Search for the cell housing the specified text and yield its (X, Y) center coordinate. 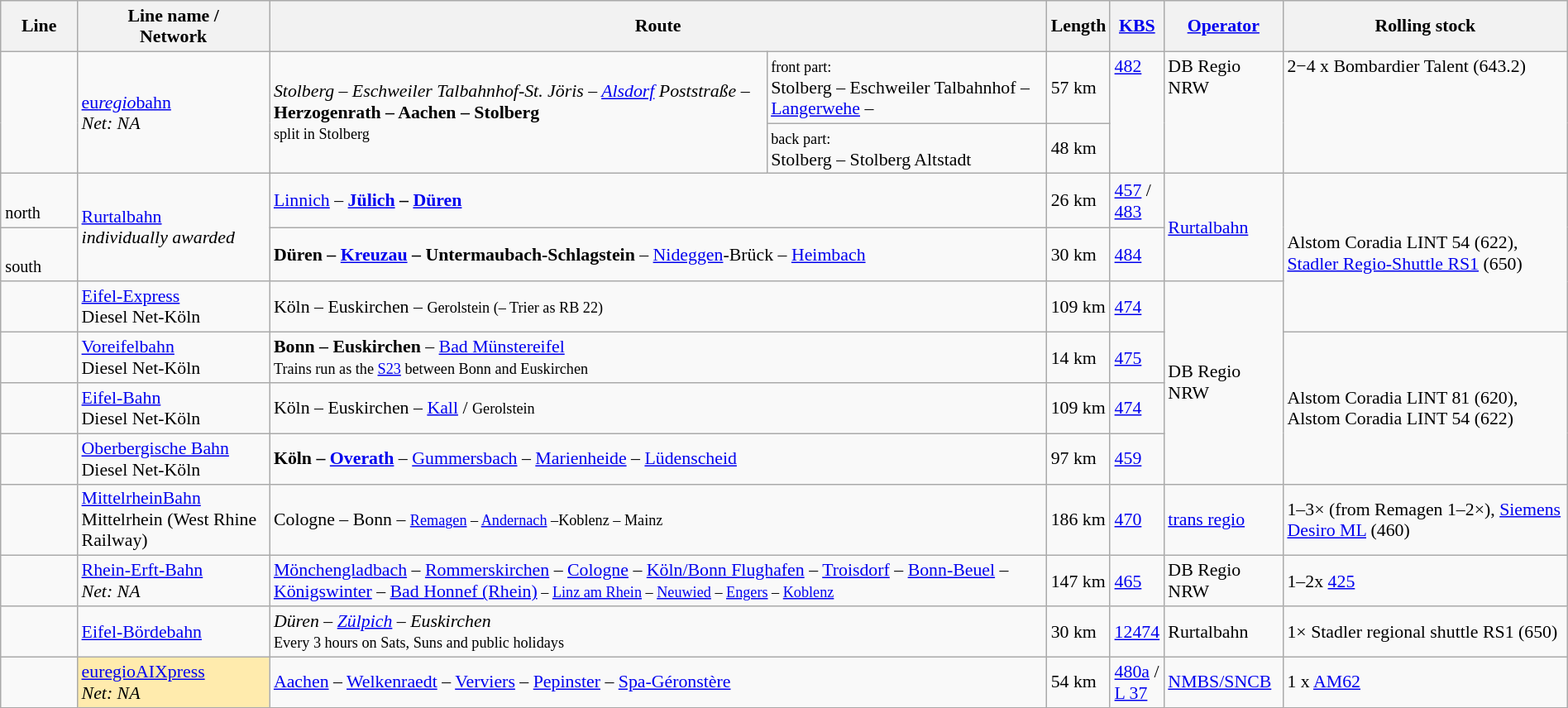
Line (40, 25)
465 (1136, 581)
Length (1078, 25)
Eifel-BahnDiesel Net-Köln (173, 407)
front part:Stolberg – Eschweiler Talbahnhof – Langerwehe – (906, 88)
Route (658, 25)
Line name /Network (173, 25)
459 (1136, 458)
back part:Stolberg – Stolberg Altstadt (906, 147)
Stolberg – Eschweiler Talbahnhof-St. Jöris – Alsdorf Poststraße – Herzogenrath – Aachen – Stolbergsplit in Stolberg (518, 112)
Oberbergische BahnDiesel Net-Köln (173, 458)
26 km (1078, 200)
euregiobahn Net: NA (173, 112)
NMBS/SNCB (1223, 682)
Rhein-Erft-Bahn Net: NA (173, 581)
Operator (1223, 25)
euregioAIXpress Net: NA (173, 682)
12474 (1136, 632)
Alstom Coradia LINT 81 (620), Alstom Coradia LINT 54 (622) (1425, 408)
475 (1136, 357)
Düren – Zülpich – EuskirchenEvery 3 hours on Sats, Suns and public holidays (658, 632)
Eifel-ExpressDiesel Net-Köln (173, 306)
48 km (1078, 147)
470 (1136, 519)
trans regio (1223, 519)
484 (1136, 255)
north (40, 200)
Eifel-Bördebahn (173, 632)
186 km (1078, 519)
1 x AM62 (1425, 682)
1–3× (from Remagen 1–2×), Siemens Desiro ML (460) (1425, 519)
Rurtalbahnindividually awarded (173, 227)
Bonn – Euskirchen – Bad Münstereifel Trains run as the S23 between Bonn and Euskirchen (658, 357)
MittelrheinBahnMittelrhein (West Rhine Railway) (173, 519)
Köln – Overath – Gummersbach – Marienheide – Lüdenscheid (658, 458)
2−4 x Bombardier Talent (643.2) (1425, 112)
57 km (1078, 88)
Cologne – Bonn – Remagen – Andernach –Koblenz – Mainz (658, 519)
14 km (1078, 357)
54 km (1078, 682)
482 (1136, 112)
Rolling stock (1425, 25)
Aachen – Welkenraedt – Verviers – Pepinster – Spa-Géronstère (658, 682)
Linnich – Jülich – Düren (658, 200)
VoreifelbahnDiesel Net-Köln (173, 357)
KBS (1136, 25)
Düren – Kreuzau – Untermaubach-Schlagstein – Nideggen-Brück – Heimbach (658, 255)
147 km (1078, 581)
97 km (1078, 458)
1–2x 425 (1425, 581)
1× Stadler regional shuttle RS1 (650) (1425, 632)
Köln – Euskirchen – Gerolstein (– Trier as RB 22) (658, 306)
Alstom Coradia LINT 54 (622), Stadler Regio-Shuttle RS1 (650) (1425, 252)
457 / 483 (1136, 200)
Köln – Euskirchen – Kall / Gerolstein (658, 407)
south (40, 255)
480a / L 37 (1136, 682)
